Find where the given text appears and provide that cell's center as (X, Y) coordinate. 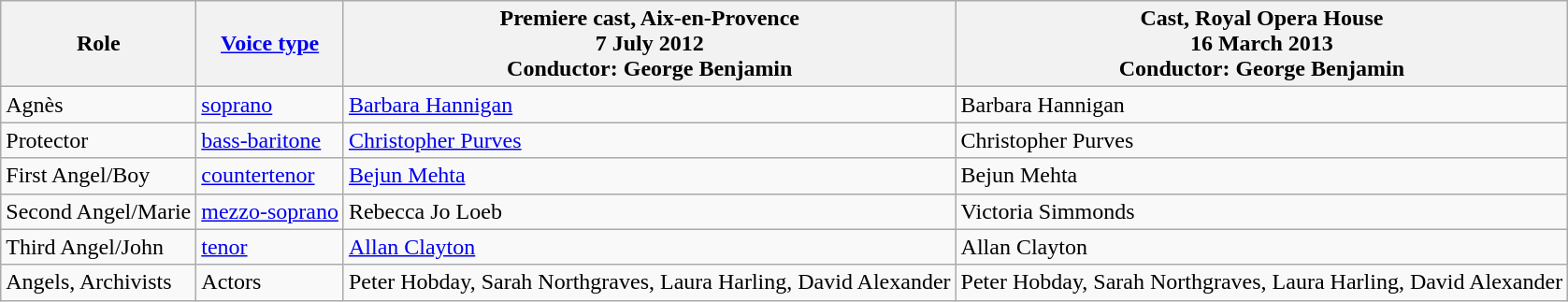
Voice type (270, 44)
Third Angel/John (99, 247)
Victoria Simmonds (1262, 211)
Protector (99, 140)
First Angel/Boy (99, 176)
Second Angel/Marie (99, 211)
bass-baritone (270, 140)
Agnès (99, 105)
mezzo-soprano (270, 211)
Actors (270, 282)
Premiere cast, Aix-en-Provence7 July 2012Conductor: George Benjamin (649, 44)
countertenor (270, 176)
tenor (270, 247)
Rebecca Jo Loeb (649, 211)
soprano (270, 105)
Role (99, 44)
Cast, Royal Opera House16 March 2013Conductor: George Benjamin (1262, 44)
Angels, Archivists (99, 282)
